Output the [X, Y] coordinate of the center of the cell containing the given text.  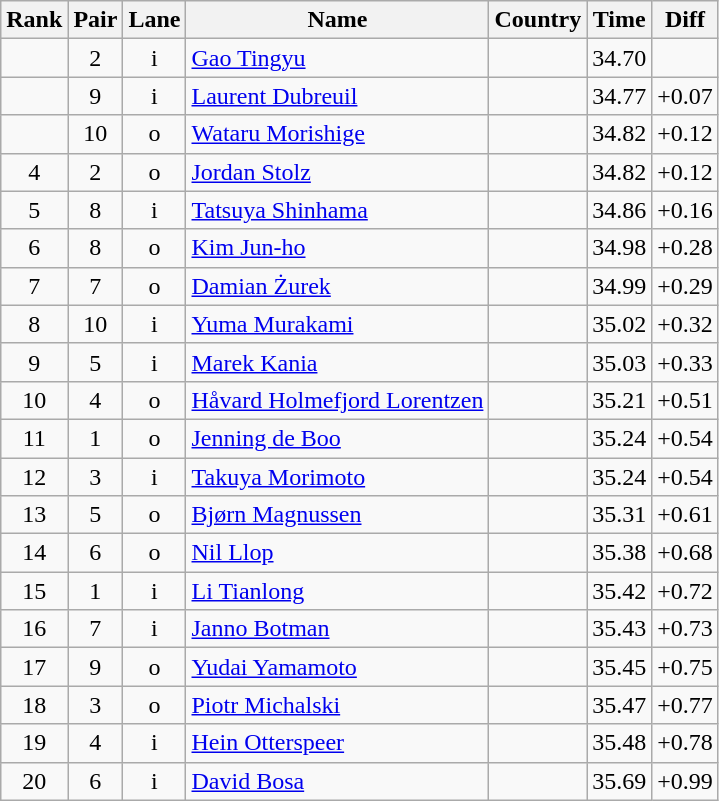
Gao Tingyu [338, 58]
Damian Żurek [338, 286]
+0.68 [686, 553]
Yudai Yamamoto [338, 667]
12 [34, 477]
David Bosa [338, 781]
35.02 [620, 324]
13 [34, 515]
34.98 [620, 248]
Name [338, 20]
Håvard Holmefjord Lorentzen [338, 400]
35.48 [620, 743]
Takuya Morimoto [338, 477]
Bjørn Magnussen [338, 515]
+0.51 [686, 400]
35.03 [620, 362]
35.21 [620, 400]
Time [620, 20]
+0.16 [686, 210]
20 [34, 781]
Pair [96, 20]
34.99 [620, 286]
Diff [686, 20]
15 [34, 591]
16 [34, 629]
+0.07 [686, 96]
Yuma Murakami [338, 324]
Li Tianlong [338, 591]
34.77 [620, 96]
+0.77 [686, 705]
Nil Llop [338, 553]
Lane [154, 20]
Jordan Stolz [338, 172]
Rank [34, 20]
+0.29 [686, 286]
Country [538, 20]
+0.28 [686, 248]
Tatsuya Shinhama [338, 210]
+0.61 [686, 515]
Kim Jun-ho [338, 248]
+0.72 [686, 591]
35.47 [620, 705]
+0.32 [686, 324]
Janno Botman [338, 629]
+0.78 [686, 743]
Jenning de Boo [338, 438]
Hein Otterspeer [338, 743]
11 [34, 438]
Laurent Dubreuil [338, 96]
34.70 [620, 58]
+0.99 [686, 781]
18 [34, 705]
17 [34, 667]
+0.73 [686, 629]
34.86 [620, 210]
35.43 [620, 629]
35.38 [620, 553]
35.45 [620, 667]
35.31 [620, 515]
19 [34, 743]
35.42 [620, 591]
14 [34, 553]
+0.75 [686, 667]
Piotr Michalski [338, 705]
Marek Kania [338, 362]
35.69 [620, 781]
Wataru Morishige [338, 134]
+0.33 [686, 362]
